Capture the cell that displays the provided text and extract its [x, y] central coordinate. 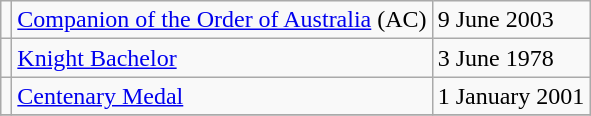
1 January 2001 [511, 96]
Companion of the Order of Australia (AC) [222, 20]
Knight Bachelor [222, 58]
9 June 2003 [511, 20]
Centenary Medal [222, 96]
3 June 1978 [511, 58]
